Identify which cell holds the provided text, then report its [x, y] central coordinate. 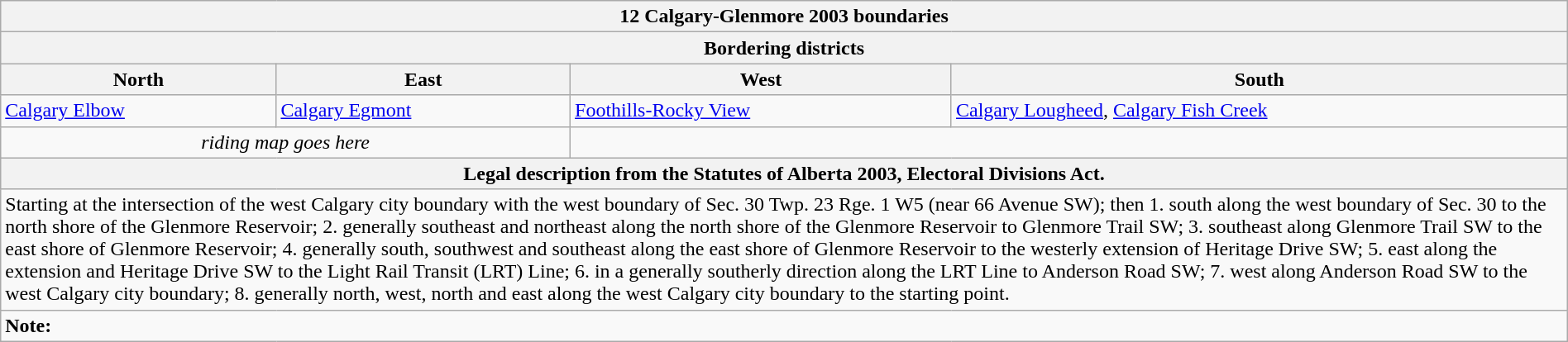
Bordering districts [784, 48]
South [1259, 79]
North [139, 79]
East [423, 79]
Calgary Elbow [139, 111]
Calgary Lougheed, Calgary Fish Creek [1259, 111]
Legal description from the Statutes of Alberta 2003, Electoral Divisions Act. [784, 173]
12 Calgary-Glenmore 2003 boundaries [784, 17]
riding map goes here [286, 142]
West [761, 79]
Note: [784, 325]
Foothills-Rocky View [761, 111]
Calgary Egmont [423, 111]
